Detect which cell encompasses the target text, then output its [X, Y] center coordinate. 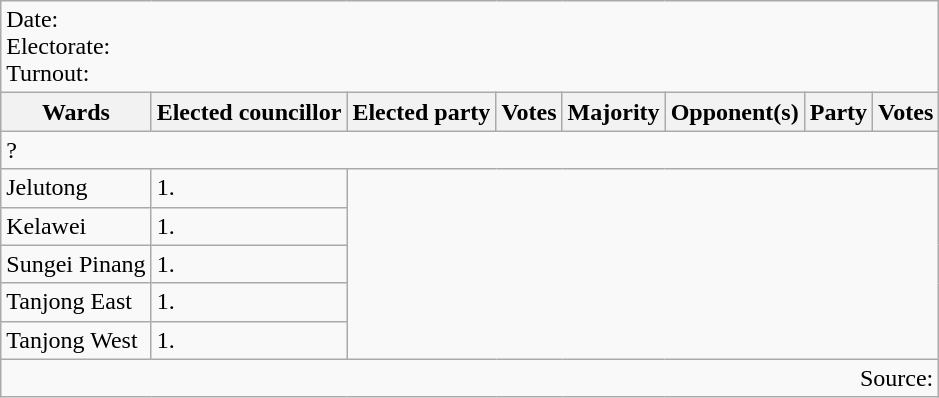
Elected party [422, 112]
Jelutong [76, 188]
Tanjong East [76, 302]
Date: Electorate: Turnout: [470, 47]
Sungei Pinang [76, 264]
Wards [76, 112]
Majority [614, 112]
Tanjong West [76, 340]
Elected councillor [249, 112]
Kelawei [76, 226]
? [470, 150]
Opponent(s) [734, 112]
Party [838, 112]
Source: [470, 378]
